Determine the (x, y) coordinate at the center of the cell enclosing the given text.  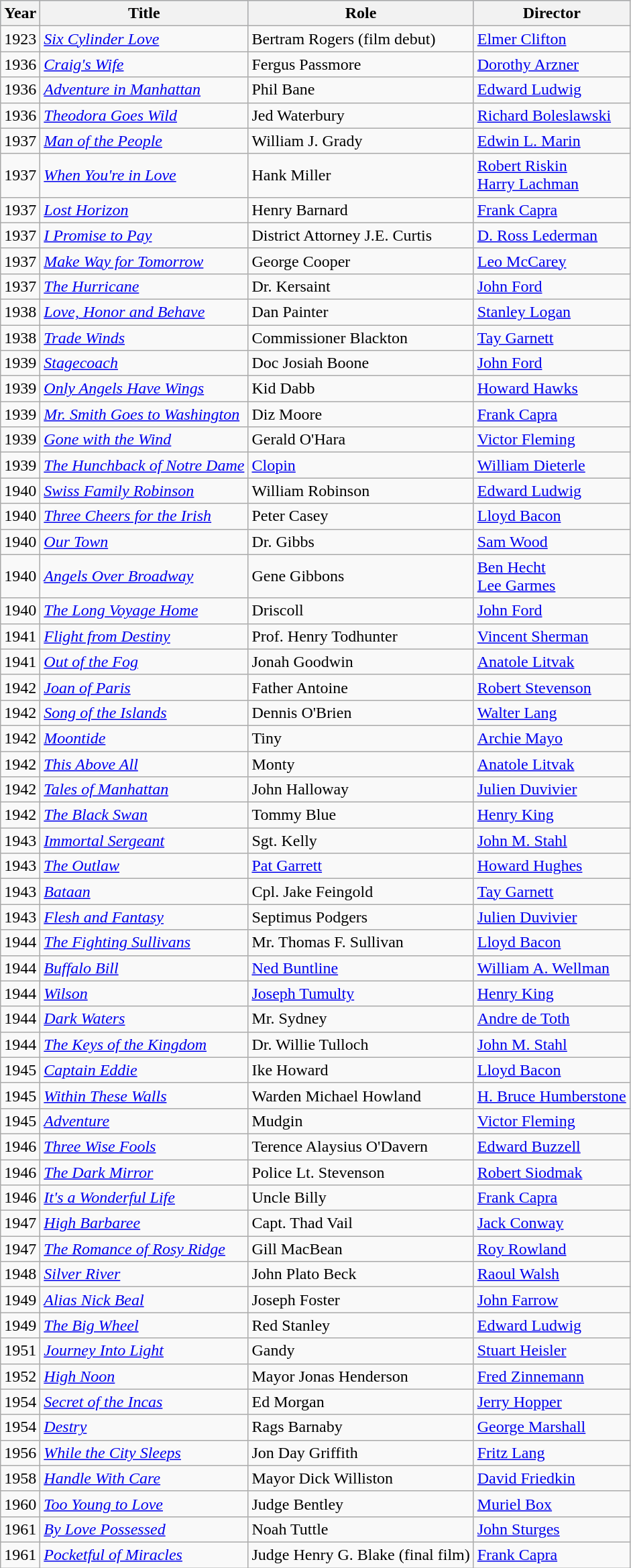
Elmer Clifton (551, 39)
Gandy (361, 1351)
Doc Josiah Boone (361, 363)
Robert Riskin Harry Lachman (551, 176)
Wilson (144, 993)
Ed Morgan (361, 1402)
Richard Boleslawski (551, 115)
Clopin (361, 465)
This Above All (144, 764)
Captain Eddie (144, 1070)
Pocketful of Miracles (144, 1555)
Man of the People (144, 141)
Cpl. Jake Feingold (361, 892)
It's a Wonderful Life (144, 1198)
Jon Day Griffith (361, 1453)
George Marshall (551, 1427)
Love, Honor and Behave (144, 312)
Judge Bentley (361, 1504)
The Keys of the Kingdom (144, 1044)
John Sturges (551, 1529)
Secret of the Incas (144, 1402)
Three Cheers for the Irish (144, 516)
Year (20, 13)
I Promise to Pay (144, 235)
Capt. Thad Vail (361, 1223)
Adventure in Manhattan (144, 90)
District Attorney J.E. Curtis (361, 235)
The Big Wheel (144, 1325)
Judge Henry G. Blake (final film) (361, 1555)
Andre de Toth (551, 1019)
Pat Garrett (361, 866)
Dennis O'Brien (361, 713)
Within These Walls (144, 1095)
Henry Barnard (361, 210)
Six Cylinder Love (144, 39)
Prof. Henry Todhunter (361, 636)
The Romance of Rosy Ridge (144, 1249)
Edwin L. Marin (551, 141)
Gone with the Wind (144, 440)
1958 (20, 1478)
Jerry Hopper (551, 1402)
1948 (20, 1274)
1956 (20, 1453)
Sgt. Kelly (361, 841)
Dan Painter (361, 312)
Mudgin (361, 1121)
Sam Wood (551, 542)
Only Angels Have Wings (144, 389)
Fritz Lang (551, 1453)
The Dark Mirror (144, 1172)
John Farrow (551, 1300)
Handle With Care (144, 1478)
Diz Moore (361, 414)
Jed Waterbury (361, 115)
Muriel Box (551, 1504)
Gill MacBean (361, 1249)
John Halloway (361, 790)
1952 (20, 1376)
Driscoll (361, 611)
Monty (361, 764)
Bataan (144, 892)
The Long Voyage Home (144, 611)
Silver River (144, 1274)
High Noon (144, 1376)
William J. Grady (361, 141)
John Plato Beck (361, 1274)
Commissioner Blackton (361, 337)
Three Wise Fools (144, 1146)
The Hurricane (144, 286)
Kid Dabb (361, 389)
The Hunchback of Notre Dame (144, 465)
Mayor Dick Williston (361, 1478)
Noah Tuttle (361, 1529)
Song of the Islands (144, 713)
George Cooper (361, 261)
Robert Siodmak (551, 1172)
William Dieterle (551, 465)
Gerald O'Hara (361, 440)
Lost Horizon (144, 210)
Trade Winds (144, 337)
Joseph Foster (361, 1300)
Mr. Smith Goes to Washington (144, 414)
Out of the Fog (144, 662)
Jack Conway (551, 1223)
Howard Hawks (551, 389)
The Outlaw (144, 866)
Dark Waters (144, 1019)
Septimus Podgers (361, 917)
Stuart Heisler (551, 1351)
Jonah Goodwin (361, 662)
Mr. Thomas F. Sullivan (361, 943)
The Fighting Sullivans (144, 943)
Dr. Willie Tulloch (361, 1044)
Moontide (144, 738)
1960 (20, 1504)
Father Antoine (361, 687)
Edward Buzzell (551, 1146)
1951 (20, 1351)
Robert Stevenson (551, 687)
Fergus Passmore (361, 64)
Raoul Walsh (551, 1274)
Title (144, 13)
Bertram Rogers (film debut) (361, 39)
High Barbaree (144, 1223)
Mayor Jonas Henderson (361, 1376)
Roy Rowland (551, 1249)
Theodora Goes Wild (144, 115)
Our Town (144, 542)
The Black Swan (144, 815)
Walter Lang (551, 713)
Buffalo Bill (144, 968)
Director (551, 13)
1923 (20, 39)
Tiny (361, 738)
Flesh and Fantasy (144, 917)
Flight from Destiny (144, 636)
Dr. Kersaint (361, 286)
Mr. Sydney (361, 1019)
Make Way for Tomorrow (144, 261)
H. Bruce Humberstone (551, 1095)
Peter Casey (361, 516)
Adventure (144, 1121)
Vincent Sherman (551, 636)
Joseph Tumulty (361, 993)
William Robinson (361, 491)
Dr. Gibbs (361, 542)
D. Ross Lederman (551, 235)
Craig's Wife (144, 64)
Fred Zinnemann (551, 1376)
Howard Hughes (551, 866)
Alias Nick Beal (144, 1300)
Destry (144, 1427)
Stagecoach (144, 363)
Too Young to Love (144, 1504)
Stanley Logan (551, 312)
When You're in Love (144, 176)
Gene Gibbons (361, 577)
Police Lt. Stevenson (361, 1172)
Uncle Billy (361, 1198)
Joan of Paris (144, 687)
Journey Into Light (144, 1351)
While the City Sleeps (144, 1453)
Phil Bane (361, 90)
Role (361, 13)
David Friedkin (551, 1478)
Ned Buntline (361, 968)
Ike Howard (361, 1070)
Red Stanley (361, 1325)
Angels Over Broadway (144, 577)
Hank Miller (361, 176)
Leo McCarey (551, 261)
Tales of Manhattan (144, 790)
Ben Hecht Lee Garmes (551, 577)
Tommy Blue (361, 815)
Immortal Sergeant (144, 841)
By Love Possessed (144, 1529)
Terence Alaysius O'Davern (361, 1146)
Swiss Family Robinson (144, 491)
William A. Wellman (551, 968)
Warden Michael Howland (361, 1095)
Rags Barnaby (361, 1427)
Archie Mayo (551, 738)
Dorothy Arzner (551, 64)
